Extract the [x, y] coordinate from the center of the cell holding the provided text.  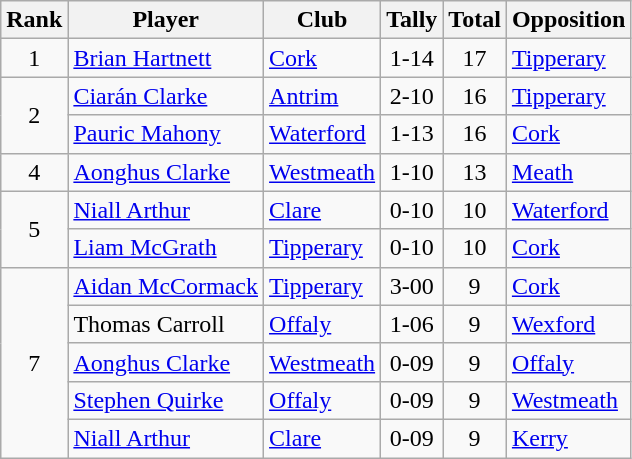
7 [34, 362]
4 [34, 172]
Antrim [322, 96]
2 [34, 115]
Opposition [568, 20]
Aidan McCormack [166, 286]
Club [322, 20]
Thomas Carroll [166, 324]
Total [475, 20]
Wexford [568, 324]
1-10 [412, 172]
17 [475, 58]
13 [475, 172]
1-06 [412, 324]
Rank [34, 20]
Ciarán Clarke [166, 96]
3-00 [412, 286]
Kerry [568, 438]
Pauric Mahony [166, 134]
5 [34, 229]
Meath [568, 172]
1-13 [412, 134]
2-10 [412, 96]
Liam McGrath [166, 248]
Player [166, 20]
1 [34, 58]
1-14 [412, 58]
Tally [412, 20]
Stephen Quirke [166, 400]
Brian Hartnett [166, 58]
